Extract the [X, Y] coordinate from the center of the cell holding the provided text.  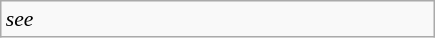
see [218, 19]
